Find where the given text appears and provide that cell's center as (x, y) coordinate. 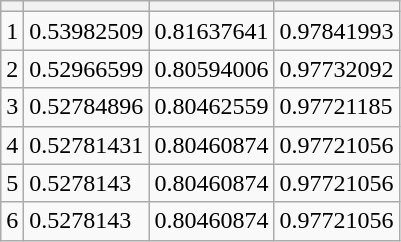
3 (12, 107)
0.81637641 (212, 31)
0.52784896 (86, 107)
5 (12, 183)
0.52781431 (86, 145)
0.97721185 (336, 107)
4 (12, 145)
0.97732092 (336, 69)
0.80462559 (212, 107)
0.97841993 (336, 31)
0.80594006 (212, 69)
2 (12, 69)
0.53982509 (86, 31)
6 (12, 221)
0.52966599 (86, 69)
1 (12, 31)
